Capture the cell that displays the provided text and extract its [x, y] central coordinate. 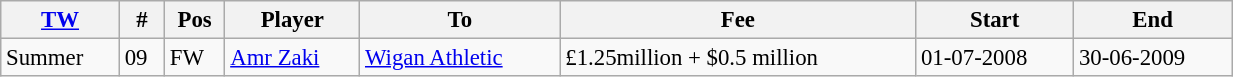
End [1153, 20]
Start [995, 20]
Fee [738, 20]
Summer [60, 58]
# [142, 20]
TW [60, 20]
09 [142, 58]
£1.25million + $0.5 million [738, 58]
30-06-2009 [1153, 58]
FW [194, 58]
01-07-2008 [995, 58]
Amr Zaki [292, 58]
Pos [194, 20]
Player [292, 20]
Wigan Athletic [460, 58]
To [460, 20]
